Identify which cell holds the provided text, then report its [x, y] central coordinate. 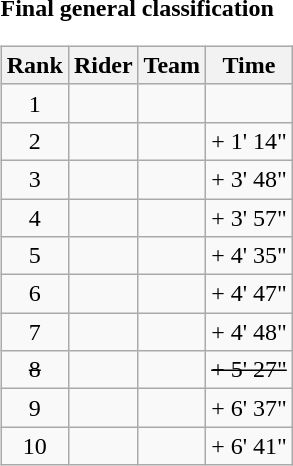
10 [34, 446]
8 [34, 370]
6 [34, 294]
+ 4' 47" [250, 294]
5 [34, 256]
Rider [103, 65]
3 [34, 179]
1 [34, 103]
9 [34, 408]
2 [34, 141]
+ 6' 41" [250, 446]
+ 3' 48" [250, 179]
+ 5' 27" [250, 370]
+ 4' 35" [250, 256]
+ 1' 14" [250, 141]
+ 6' 37" [250, 408]
+ 4' 48" [250, 332]
Time [250, 65]
7 [34, 332]
Team [172, 65]
4 [34, 217]
+ 3' 57" [250, 217]
Rank [34, 65]
